Identify which cell holds the provided text, then report its (x, y) central coordinate. 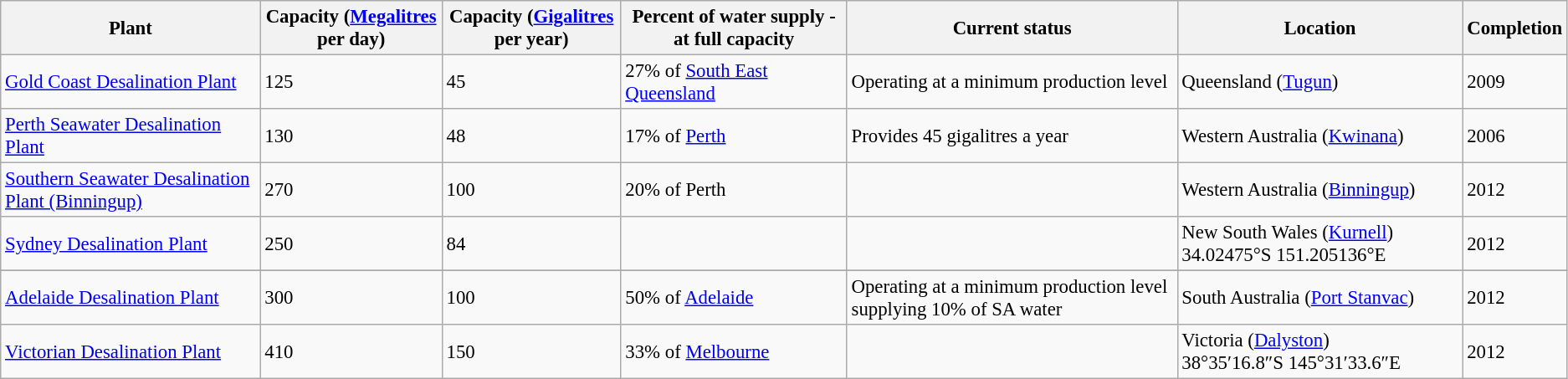
17% of Perth (734, 136)
Sydney Desalination Plant (131, 244)
South Australia (Port Stanvac) (1320, 298)
410 (351, 351)
250 (351, 244)
Adelaide Desalination Plant (131, 298)
Victoria (Dalyston)38°35′16.8″S 145°31′33.6″E (1320, 351)
Queensland (Tugun) (1320, 82)
20% of Perth (734, 191)
Completion (1514, 28)
84 (531, 244)
Western Australia (Kwinana) (1320, 136)
Gold Coast Desalination Plant (131, 82)
Provides 45 gigalitres a year (1012, 136)
Perth Seawater Desalination Plant (131, 136)
48 (531, 136)
Percent of water supply - at full capacity (734, 28)
270 (351, 191)
Capacity (Gigalitres per year) (531, 28)
2006 (1514, 136)
Victorian Desalination Plant (131, 351)
2009 (1514, 82)
Location (1320, 28)
Operating at a minimum production level (1012, 82)
Capacity (Megalitres per day) (351, 28)
45 (531, 82)
50% of Adelaide (734, 298)
Southern Seawater Desalination Plant (Binningup) (131, 191)
Current status (1012, 28)
New South Wales (Kurnell) 34.02475°S 151.205136°E (1320, 244)
300 (351, 298)
130 (351, 136)
Plant (131, 28)
27% of South East Queensland (734, 82)
Western Australia (Binningup) (1320, 191)
125 (351, 82)
33% of Melbourne (734, 351)
150 (531, 351)
Operating at a minimum production level supplying 10% of SA water (1012, 298)
